Detect which cell encompasses the target text, then output its [X, Y] center coordinate. 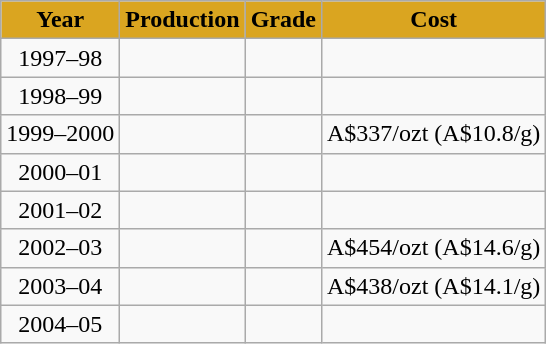
2001–02 [60, 210]
Cost [433, 20]
A$438/ozt (A$14.1/g) [433, 286]
A$337/ozt (A$10.8/g) [433, 134]
A$454/ozt (A$14.6/g) [433, 248]
2000–01 [60, 172]
Year [60, 20]
2002–03 [60, 248]
1997–98 [60, 58]
Grade [283, 20]
Production [182, 20]
1999–2000 [60, 134]
1998–99 [60, 96]
2003–04 [60, 286]
2004–05 [60, 324]
